Return the [x, y] coordinate for the center point of the cell that contains the specified text.  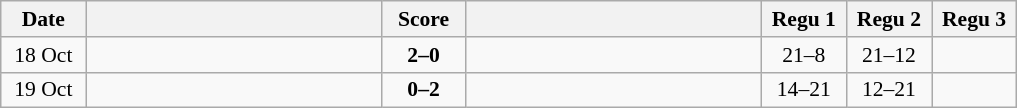
Date [44, 19]
21–12 [888, 55]
14–21 [804, 90]
Regu 3 [974, 19]
12–21 [888, 90]
Regu 2 [888, 19]
Score [424, 19]
19 Oct [44, 90]
0–2 [424, 90]
18 Oct [44, 55]
Regu 1 [804, 19]
2–0 [424, 55]
21–8 [804, 55]
